Search for the cell housing the specified text and yield its [x, y] center coordinate. 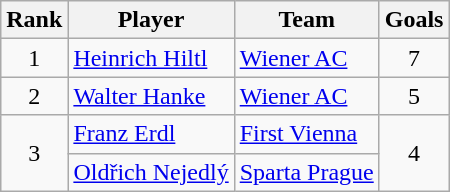
First Vienna [306, 134]
5 [414, 96]
Sparta Prague [306, 172]
Heinrich Hiltl [151, 58]
Player [151, 20]
Oldřich Nejedlý [151, 172]
Goals [414, 20]
4 [414, 153]
Team [306, 20]
Walter Hanke [151, 96]
1 [34, 58]
2 [34, 96]
Franz Erdl [151, 134]
7 [414, 58]
3 [34, 153]
Rank [34, 20]
